Identify which cell holds the provided text, then report its (X, Y) central coordinate. 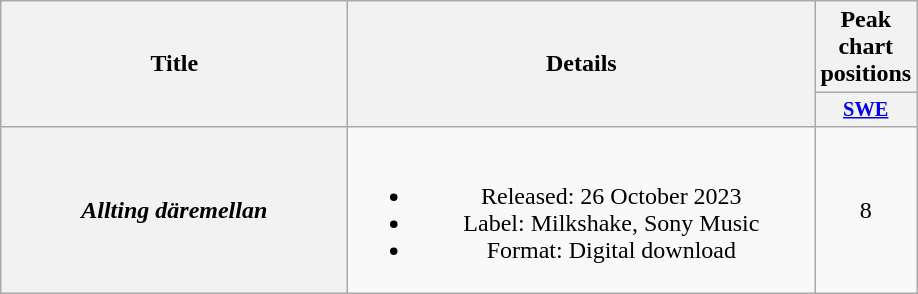
Title (174, 64)
8 (866, 210)
Released: 26 October 2023Label: Milkshake, Sony MusicFormat: Digital download (582, 210)
SWE (866, 110)
Allting däremellan (174, 210)
Details (582, 64)
Peak chart positions (866, 47)
